Return the [X, Y] coordinate for the center point of the cell that contains the specified text.  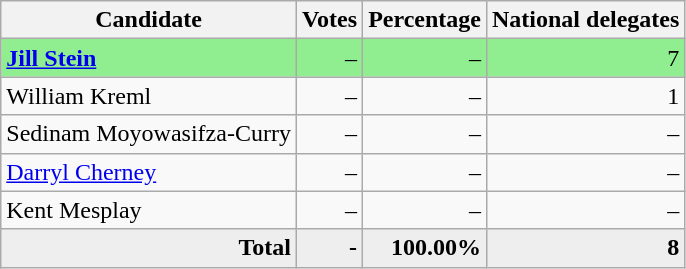
- [329, 248]
Total [149, 248]
Kent Mesplay [149, 210]
Candidate [149, 20]
Jill Stein [149, 58]
8 [585, 248]
Darryl Cherney [149, 172]
Percentage [425, 20]
Sedinam Moyowasifza-Curry [149, 134]
1 [585, 96]
Votes [329, 20]
National delegates [585, 20]
William Kreml [149, 96]
100.00% [425, 248]
7 [585, 58]
